Return [X, Y] of the center of cell containing provided text 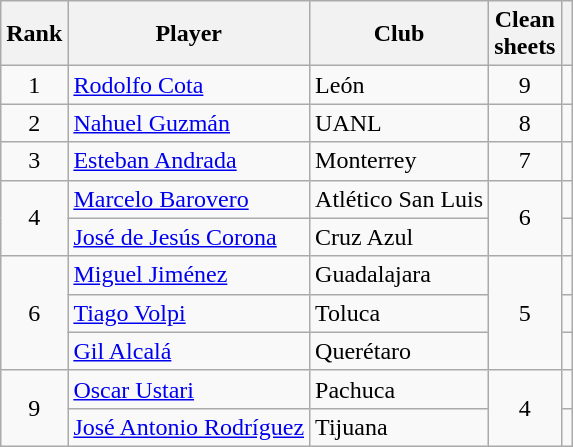
1 [34, 85]
Tiago Volpi [189, 313]
UANL [400, 123]
Tijuana [400, 427]
Cleansheets [525, 34]
José Antonio Rodríguez [189, 427]
Rank [34, 34]
Atlético San Luis [400, 199]
Esteban Andrada [189, 161]
Nahuel Guzmán [189, 123]
Querétaro [400, 351]
Cruz Azul [400, 237]
Monterrey [400, 161]
5 [525, 313]
8 [525, 123]
Club [400, 34]
Guadalajara [400, 275]
Oscar Ustari [189, 389]
Gil Alcalá [189, 351]
Miguel Jiménez [189, 275]
Player [189, 34]
José de Jesús Corona [189, 237]
7 [525, 161]
León [400, 85]
3 [34, 161]
2 [34, 123]
Marcelo Barovero [189, 199]
Rodolfo Cota [189, 85]
Pachuca [400, 389]
Toluca [400, 313]
